Scan for the cell matching the given text and deliver its [x, y] coordinate at center. 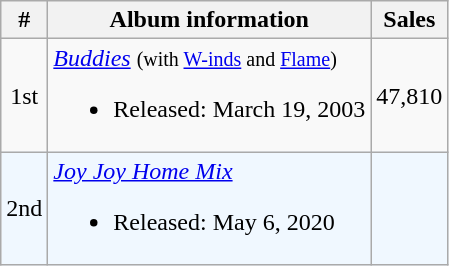
47,810 [410, 96]
Buddies (with W-inds and Flame)Released: March 19, 2003 [210, 96]
Album information [210, 20]
1st [24, 96]
Joy Joy Home MixReleased: May 6, 2020 [210, 208]
Sales [410, 20]
# [24, 20]
2nd [24, 208]
